Locate the cell with the specified text and output its [X, Y] center coordinate. 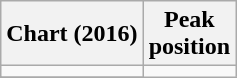
Chart (2016) [72, 34]
Peak position [189, 34]
